Locate the cell with the specified text and output its [X, Y] center coordinate. 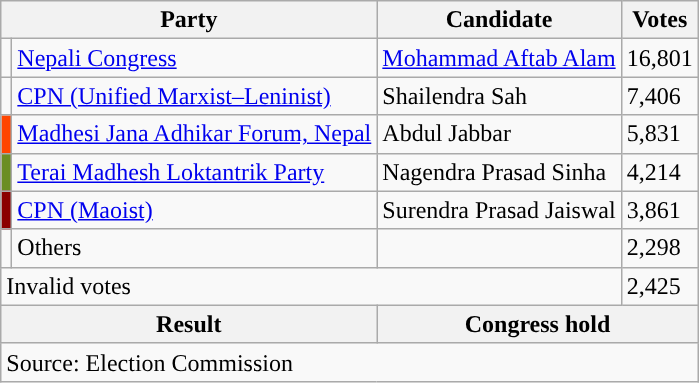
5,831 [660, 134]
Mohammad Aftab Alam [499, 58]
CPN (Unified Marxist–Leninist) [194, 96]
Madhesi Jana Adhikar Forum, Nepal [194, 134]
Party [189, 20]
2,425 [660, 286]
16,801 [660, 58]
CPN (Maoist) [194, 210]
Votes [660, 20]
4,214 [660, 172]
Invalid votes [311, 286]
Nepali Congress [194, 58]
Nagendra Prasad Sinha [499, 172]
7,406 [660, 96]
2,298 [660, 248]
Result [189, 324]
Surendra Prasad Jaiswal [499, 210]
Abdul Jabbar [499, 134]
3,861 [660, 210]
Others [194, 248]
Source: Election Commission [350, 362]
Candidate [499, 20]
Terai Madhesh Loktantrik Party [194, 172]
Shailendra Sah [499, 96]
Congress hold [538, 324]
